Locate the cell with the specified text and output its [X, Y] center coordinate. 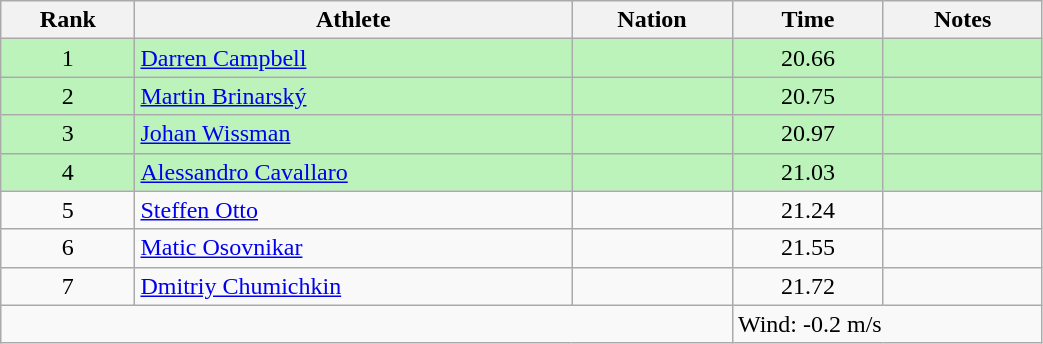
20.66 [808, 58]
4 [68, 172]
Rank [68, 20]
3 [68, 134]
Nation [652, 20]
Alessandro Cavallaro [354, 172]
20.75 [808, 96]
Steffen Otto [354, 210]
20.97 [808, 134]
1 [68, 58]
Dmitriy Chumichkin [354, 286]
21.55 [808, 248]
7 [68, 286]
2 [68, 96]
Athlete [354, 20]
Matic Osovnikar [354, 248]
Johan Wissman [354, 134]
6 [68, 248]
Martin Brinarský [354, 96]
Darren Campbell [354, 58]
21.03 [808, 172]
5 [68, 210]
Time [808, 20]
21.72 [808, 286]
21.24 [808, 210]
Wind: -0.2 m/s [887, 324]
Notes [962, 20]
